Provide the [x, y] coordinate of the cell's center where the given text is located.  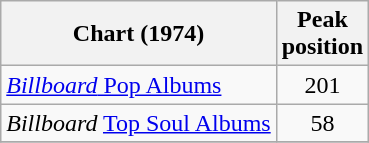
Billboard Top Soul Albums [138, 123]
201 [322, 85]
58 [322, 123]
Chart (1974) [138, 34]
Billboard Pop Albums [138, 85]
Peakposition [322, 34]
